Search for the cell housing the specified text and yield its [X, Y] center coordinate. 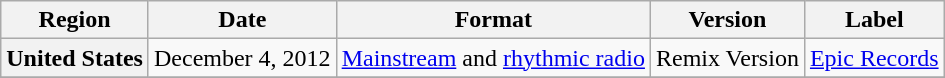
United States [75, 58]
Mainstream and rhythmic radio [493, 58]
Epic Records [874, 58]
Region [75, 20]
Date [242, 20]
Label [874, 20]
Format [493, 20]
Remix Version [727, 58]
Version [727, 20]
December 4, 2012 [242, 58]
